Find where the given text appears and provide that cell's center as (X, Y) coordinate. 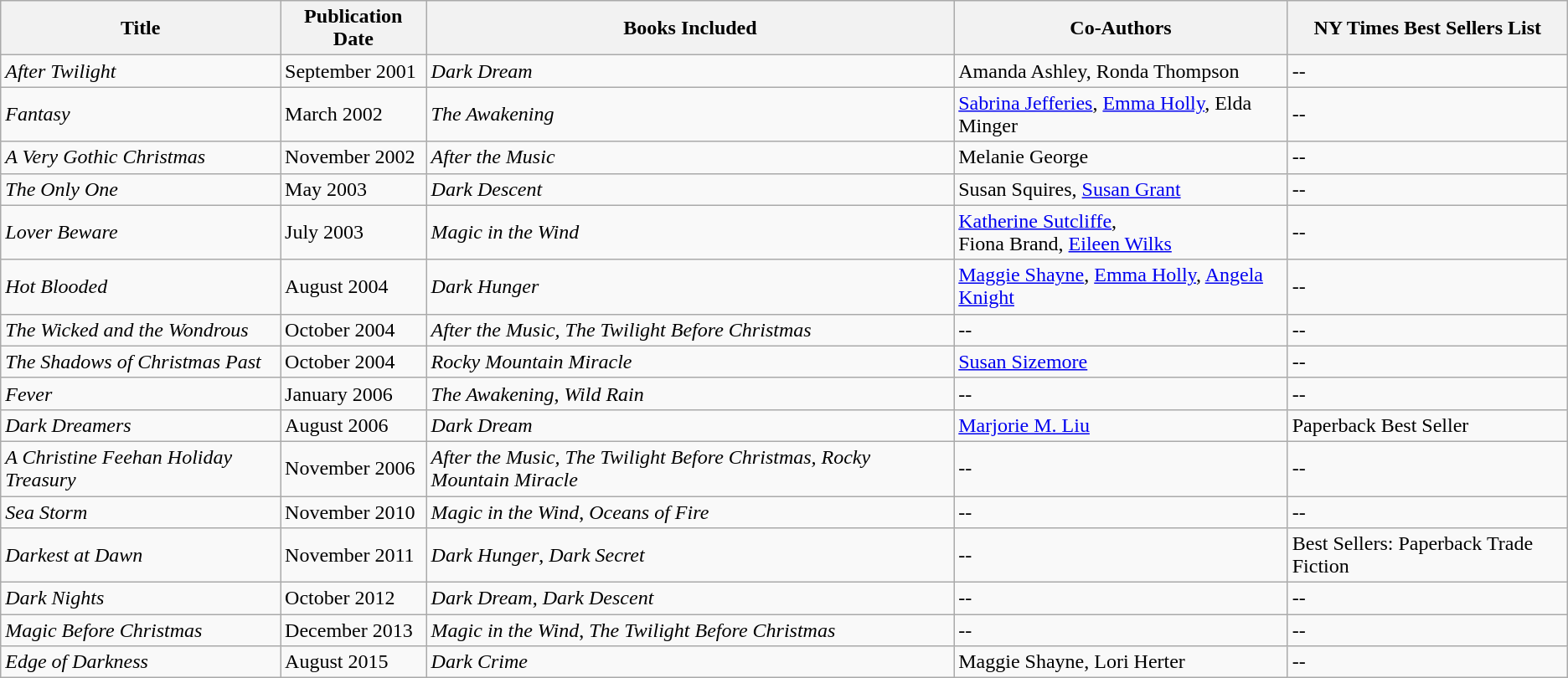
Edge of Darkness (141, 662)
Amanda Ashley, Ronda Thompson (1121, 71)
Best Sellers: Paperback Trade Fiction (1427, 556)
Dark Hunger (690, 286)
Maggie Shayne, Lori Herter (1121, 662)
Dark Dreamers (141, 425)
November 2002 (353, 157)
The Only One (141, 189)
Sea Storm (141, 511)
Hot Blooded (141, 286)
Dark Dream, Dark Descent (690, 598)
Darkest at Dawn (141, 556)
The Awakening (690, 114)
Dark Descent (690, 189)
The Wicked and the Wondrous (141, 330)
Melanie George (1121, 157)
September 2001 (353, 71)
Title (141, 28)
Fantasy (141, 114)
Paperback Best Seller (1427, 425)
Katherine Sutcliffe,Fiona Brand, Eileen Wilks (1121, 233)
The Awakening, Wild Rain (690, 393)
Marjorie M. Liu (1121, 425)
Publication Date (353, 28)
Susan Sizemore (1121, 362)
January 2006 (353, 393)
August 2015 (353, 662)
Maggie Shayne, Emma Holly, Angela Knight (1121, 286)
October 2012 (353, 598)
Magic in the Wind (690, 233)
Dark Nights (141, 598)
Magic in the Wind, Oceans of Fire (690, 511)
May 2003 (353, 189)
Sabrina Jefferies, Emma Holly, Elda Minger (1121, 114)
After the Music, The Twilight Before Christmas (690, 330)
Rocky Mountain Miracle (690, 362)
Books Included (690, 28)
After the Music (690, 157)
Fever (141, 393)
After Twilight (141, 71)
December 2013 (353, 630)
November 2011 (353, 556)
March 2002 (353, 114)
Dark Hunger, Dark Secret (690, 556)
Magic Before Christmas (141, 630)
After the Music, The Twilight Before Christmas, Rocky Mountain Miracle (690, 469)
Magic in the Wind, The Twilight Before Christmas (690, 630)
Dark Crime (690, 662)
A Very Gothic Christmas (141, 157)
Lover Beware (141, 233)
A Christine Feehan Holiday Treasury (141, 469)
July 2003 (353, 233)
Susan Squires, Susan Grant (1121, 189)
NY Times Best Sellers List (1427, 28)
November 2006 (353, 469)
The Shadows of Christmas Past (141, 362)
Co-Authors (1121, 28)
August 2004 (353, 286)
November 2010 (353, 511)
August 2006 (353, 425)
